Provide the (x, y) coordinate of the cell's center where the given text is located.  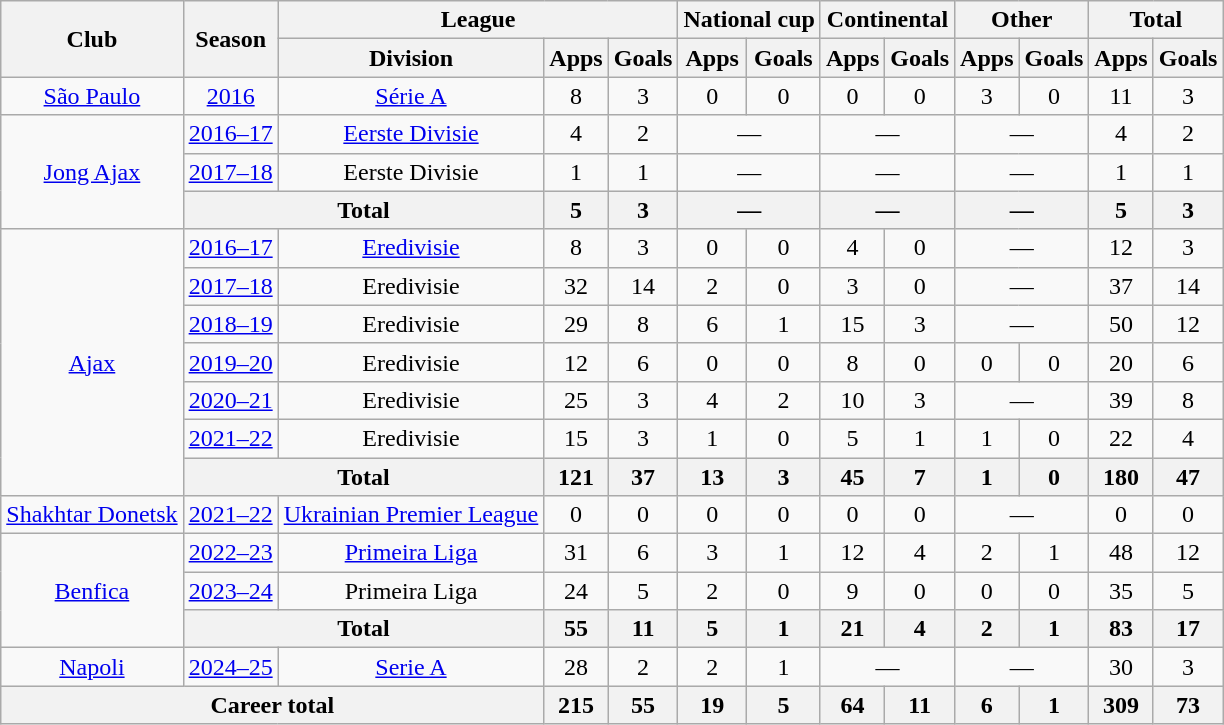
20 (1121, 362)
215 (576, 705)
24 (576, 591)
31 (576, 553)
17 (1188, 629)
São Paulo (92, 96)
13 (712, 477)
2019–20 (230, 362)
Division (411, 58)
9 (852, 591)
121 (576, 477)
League (478, 20)
Jong Ajax (92, 172)
Season (230, 39)
25 (576, 400)
2024–25 (230, 667)
50 (1121, 324)
Ukrainian Premier League (411, 515)
Career total (272, 705)
Serie A (411, 667)
35 (1121, 591)
47 (1188, 477)
39 (1121, 400)
Other (1022, 20)
73 (1188, 705)
48 (1121, 553)
Napoli (92, 667)
32 (576, 286)
Ajax (92, 362)
64 (852, 705)
7 (920, 477)
10 (852, 400)
83 (1121, 629)
29 (576, 324)
Continental (887, 20)
19 (712, 705)
2018–19 (230, 324)
180 (1121, 477)
45 (852, 477)
Benfica (92, 591)
National cup (749, 20)
Série A (411, 96)
30 (1121, 667)
2020–21 (230, 400)
Shakhtar Donetsk (92, 515)
309 (1121, 705)
21 (852, 629)
Club (92, 39)
2023–24 (230, 591)
2022–23 (230, 553)
28 (576, 667)
2016 (230, 96)
22 (1121, 438)
